Find where the given text appears and provide that cell's center as [X, Y] coordinate. 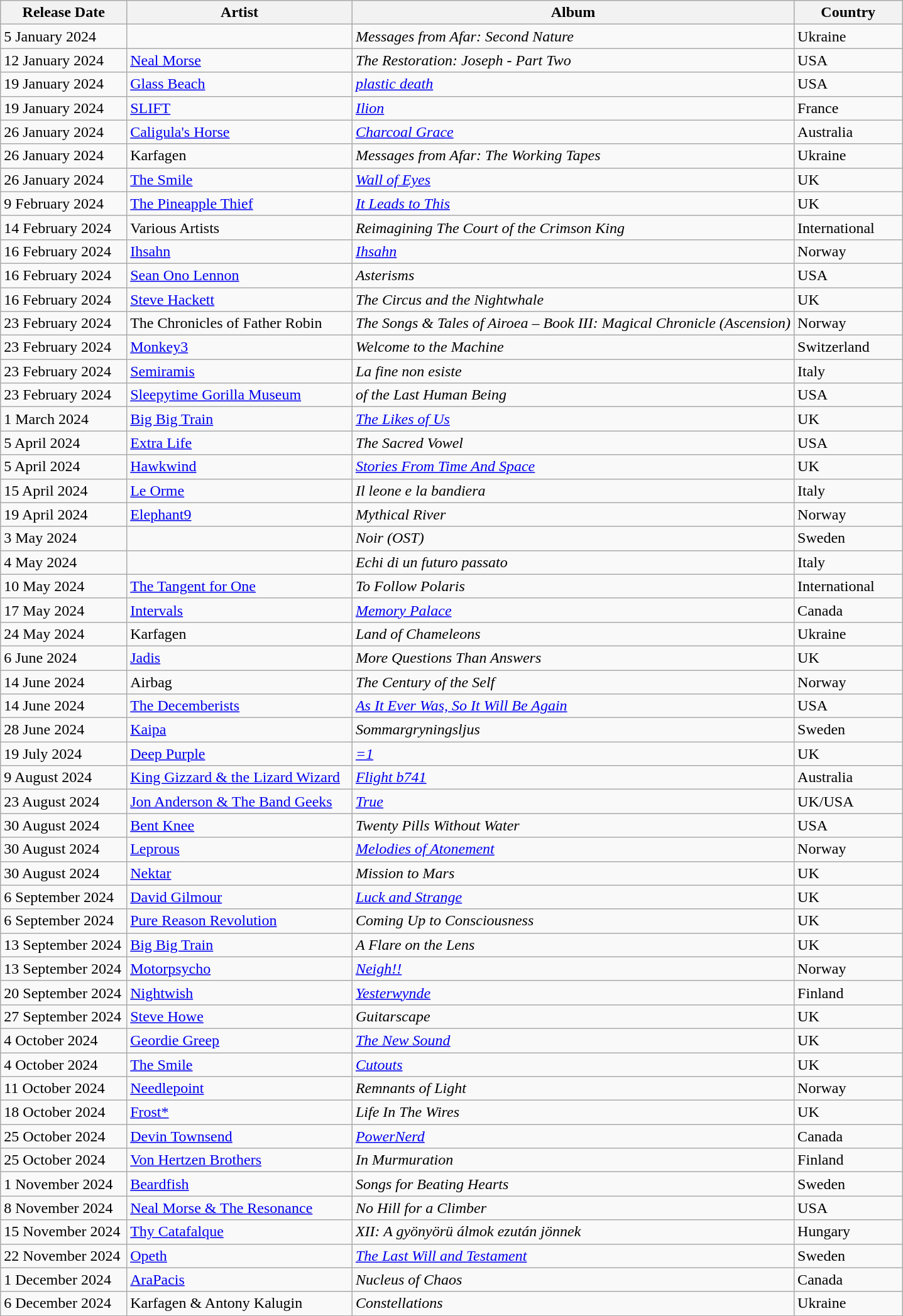
Memory Palace [573, 610]
1 November 2024 [64, 1184]
1 December 2024 [64, 1280]
15 November 2024 [64, 1232]
The Circus and the Nightwhale [573, 300]
In Murmuration [573, 1160]
of the Last Human Being [573, 395]
11 October 2024 [64, 1089]
Needlepoint [240, 1089]
Thy Catafalque [240, 1232]
Charcoal Grace [573, 132]
La fine non esiste [573, 371]
Kaipa [240, 730]
PowerNerd [573, 1136]
France [848, 108]
Life In The Wires [573, 1112]
Cutouts [573, 1065]
Elephant9 [240, 514]
XII: A gyönyörü álmok ezután jönnek [573, 1232]
Luck and Strange [573, 897]
27 September 2024 [64, 1016]
Sleepytime Gorilla Museum [240, 395]
Noir (OST) [573, 538]
Devin Townsend [240, 1136]
King Gizzard & the Lizard Wizard [240, 778]
Stories From Time And Space [573, 467]
The Pineapple Thief [240, 204]
Coming Up to Consciousness [573, 921]
Reimagining The Court of the Crimson King [573, 227]
Glass Beach [240, 84]
A Flare on the Lens [573, 945]
Various Artists [240, 227]
9 February 2024 [64, 204]
The Chronicles of Father Robin [240, 324]
The Tangent for One [240, 586]
19 April 2024 [64, 514]
Bent Knee [240, 825]
3 May 2024 [64, 538]
Pure Reason Revolution [240, 921]
Welcome to the Machine [573, 347]
The Songs & Tales of Airoea – Book III: Magical Chronicle (Ascension) [573, 324]
28 June 2024 [64, 730]
Extra Life [240, 443]
Monkey3 [240, 347]
9 August 2024 [64, 778]
Nektar [240, 873]
22 November 2024 [64, 1256]
As It Ever Was, So It Will Be Again [573, 706]
Twenty Pills Without Water [573, 825]
23 August 2024 [64, 802]
8 November 2024 [64, 1208]
The Restoration: Joseph - Part Two [573, 60]
Intervals [240, 610]
5 January 2024 [64, 36]
19 July 2024 [64, 754]
Yesterwynde [573, 992]
Mythical River [573, 514]
Semiramis [240, 371]
17 May 2024 [64, 610]
Messages from Afar: The Working Tapes [573, 156]
Deep Purple [240, 754]
Land of Chameleons [573, 634]
Songs for Beating Hearts [573, 1184]
Wall of Eyes [573, 180]
24 May 2024 [64, 634]
20 September 2024 [64, 992]
18 October 2024 [64, 1112]
Melodies of Atonement [573, 849]
Steve Hackett [240, 300]
Remnants of Light [573, 1089]
AraPacis [240, 1280]
Album [573, 13]
Steve Howe [240, 1016]
UK/USA [848, 802]
It Leads to This [573, 204]
6 December 2024 [64, 1303]
David Gilmour [240, 897]
Opeth [240, 1256]
Echi di un futuro passato [573, 562]
Airbag [240, 682]
Neigh!! [573, 969]
Sean Ono Lennon [240, 275]
Karfagen & Antony Kalugin [240, 1303]
Nightwish [240, 992]
10 May 2024 [64, 586]
Geordie Greep [240, 1040]
Jon Anderson & The Band Geeks [240, 802]
The Sacred Vowel [573, 443]
Sommargryningsljus [573, 730]
Frost* [240, 1112]
=1 [573, 754]
Constellations [573, 1303]
Jadis [240, 658]
Guitarscape [573, 1016]
More Questions Than Answers [573, 658]
4 May 2024 [64, 562]
Country [848, 13]
plastic death [573, 84]
Motorpsycho [240, 969]
Von Hertzen Brothers [240, 1160]
Ilion [573, 108]
Release Date [64, 13]
Le Orme [240, 491]
12 January 2024 [64, 60]
The Decemberists [240, 706]
Asterisms [573, 275]
Beardfish [240, 1184]
Flight b741 [573, 778]
14 February 2024 [64, 227]
The Last Will and Testament [573, 1256]
Il leone e la bandiera [573, 491]
SLIFT [240, 108]
Neal Morse & The Resonance [240, 1208]
The Likes of Us [573, 419]
Caligula's Horse [240, 132]
6 June 2024 [64, 658]
1 March 2024 [64, 419]
Artist [240, 13]
Nucleus of Chaos [573, 1280]
To Follow Polaris [573, 586]
True [573, 802]
Neal Morse [240, 60]
Switzerland [848, 347]
No Hill for a Climber [573, 1208]
The New Sound [573, 1040]
The Century of the Self [573, 682]
Messages from Afar: Second Nature [573, 36]
Leprous [240, 849]
Hawkwind [240, 467]
Hungary [848, 1232]
15 April 2024 [64, 491]
Mission to Mars [573, 873]
